Pinpoint the cell where the given text exists, returning its (X, Y) midpoint coordinate. 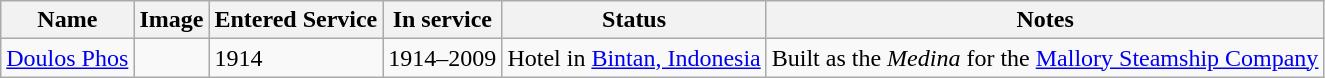
Entered Service (296, 20)
Image (172, 20)
Status (634, 20)
Notes (1045, 20)
Hotel in Bintan, Indonesia (634, 58)
1914–2009 (442, 58)
Doulos Phos (68, 58)
Built as the Medina for the Mallory Steamship Company (1045, 58)
In service (442, 20)
Name (68, 20)
1914 (296, 58)
